From the cell containing the given text, extract its center point as (x, y) coordinate. 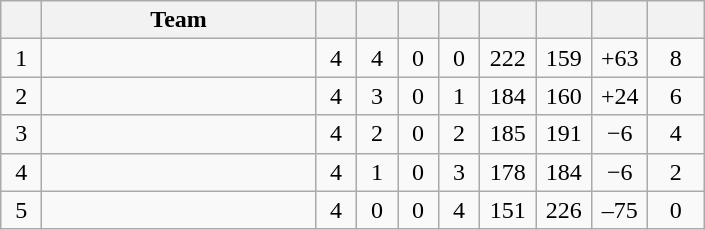
+63 (620, 58)
8 (676, 58)
6 (676, 96)
178 (508, 172)
185 (508, 134)
151 (508, 210)
+24 (620, 96)
160 (564, 96)
191 (564, 134)
–75 (620, 210)
226 (564, 210)
5 (22, 210)
222 (508, 58)
Team (179, 20)
159 (564, 58)
